Locate the cell with the specified text and output its (X, Y) center coordinate. 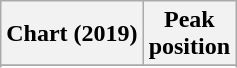
Chart (2019) (72, 34)
Peakposition (189, 34)
